Search for the cell housing the specified text and yield its [x, y] center coordinate. 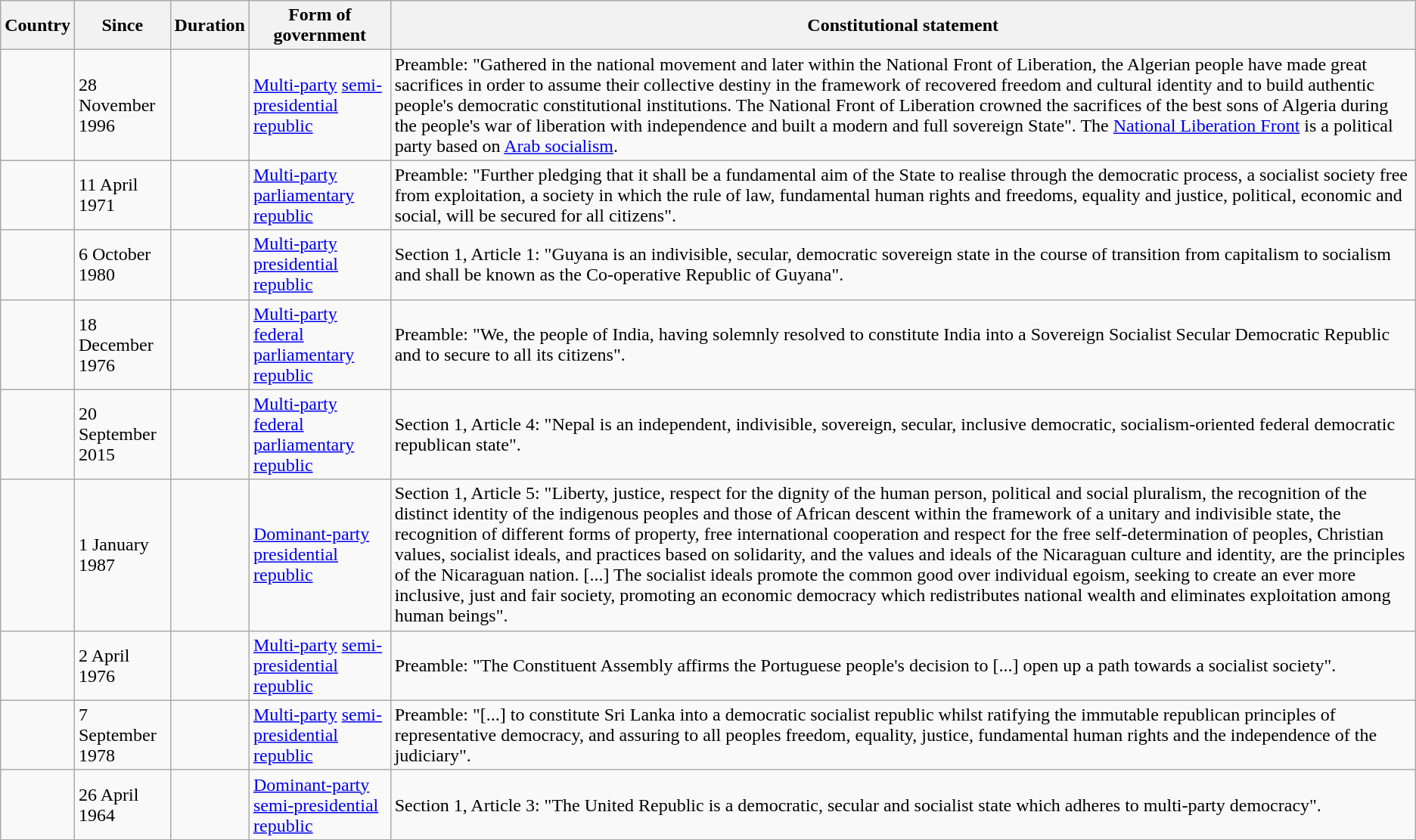
11 April 1971 [123, 195]
28 November 1996 [123, 105]
Dominant-party semi-presidential republic [319, 804]
Dominant-party presidential republic [319, 555]
2 April 1976 [123, 665]
Country [38, 26]
7 September 1978 [123, 735]
Constitutional statement [903, 26]
Preamble: "The Constituent Assembly affirms the Portuguese people's decision to [...] open up a path towards a socialist society". [903, 665]
18 December 1976 [123, 345]
Multi-party presidential republic [319, 265]
Form of government [319, 26]
Duration [210, 26]
6 October 1980 [123, 265]
20 September 2015 [123, 434]
Since [123, 26]
1 January 1987 [123, 555]
Section 1, Article 3: "The United Republic is a democratic, secular and socialist state which adheres to multi-party democracy". [903, 804]
26 April 1964 [123, 804]
Multi-party parliamentary republic [319, 195]
